Search for the cell housing the specified text and yield its [X, Y] center coordinate. 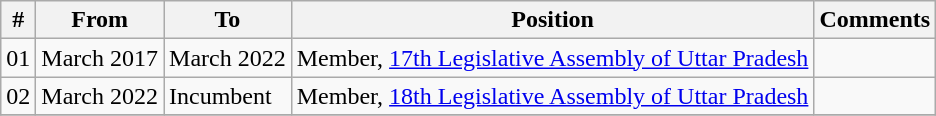
01 [18, 58]
March 2017 [100, 58]
To [228, 20]
From [100, 20]
02 [18, 96]
# [18, 20]
Incumbent [228, 96]
Member, 17th Legislative Assembly of Uttar Pradesh [552, 58]
Member, 18th Legislative Assembly of Uttar Pradesh [552, 96]
Position [552, 20]
Comments [875, 20]
